Scan for the cell matching the given text and deliver its [X, Y] coordinate at center. 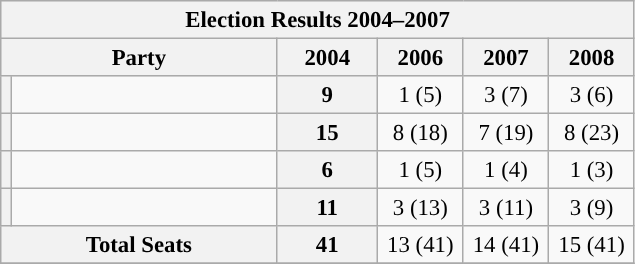
2008 [592, 58]
Total Seats [139, 245]
13 (41) [421, 245]
1 (3) [592, 170]
2007 [506, 58]
11 [328, 208]
3 (9) [592, 208]
15 [328, 133]
2006 [421, 58]
3 (11) [506, 208]
6 [328, 170]
3 (6) [592, 95]
Election Results 2004–2007 [318, 20]
2004 [328, 58]
3 (7) [506, 95]
1 (4) [506, 170]
9 [328, 95]
3 (13) [421, 208]
8 (18) [421, 133]
7 (19) [506, 133]
41 [328, 245]
14 (41) [506, 245]
15 (41) [592, 245]
Party [139, 58]
8 (23) [592, 133]
